Determine the [X, Y] coordinate at the center of the cell enclosing the given text.  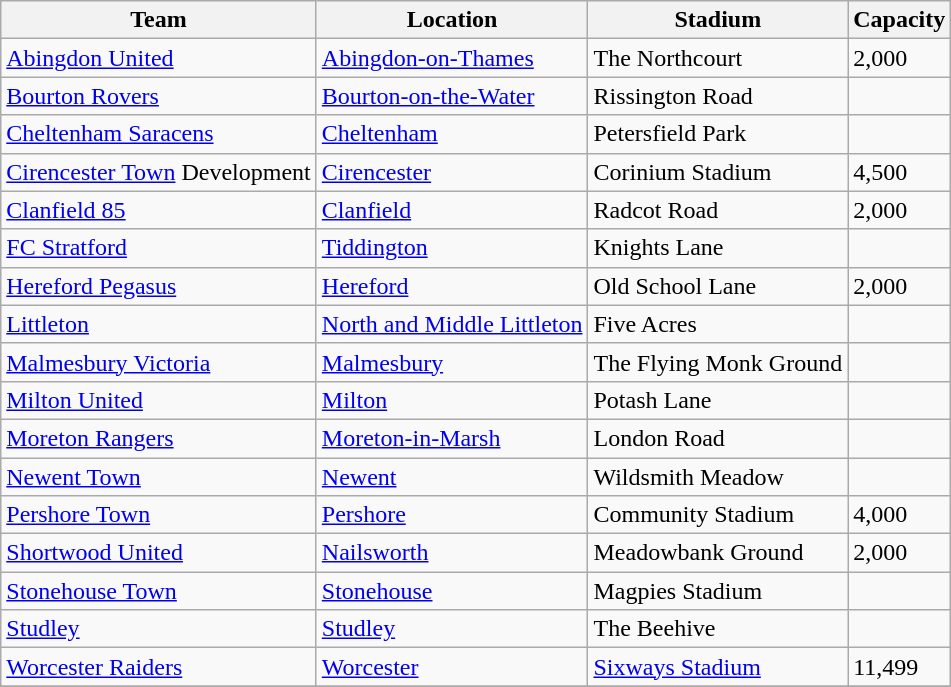
Pershore Town [159, 515]
Five Acres [718, 324]
Moreton Rangers [159, 438]
Corinium Stadium [718, 172]
FC Stratford [159, 248]
The Northcourt [718, 58]
Meadowbank Ground [718, 553]
Team [159, 20]
Pershore [452, 515]
Petersfield Park [718, 134]
Hereford Pegasus [159, 286]
Milton United [159, 400]
4,000 [900, 515]
11,499 [900, 667]
Clanfield 85 [159, 210]
Knights Lane [718, 248]
Milton [452, 400]
The Flying Monk Ground [718, 362]
4,500 [900, 172]
Clanfield [452, 210]
Rissington Road [718, 96]
Radcot Road [718, 210]
Littleton [159, 324]
Cirencester [452, 172]
Worcester [452, 667]
Cirencester Town Development [159, 172]
The Beehive [718, 629]
Nailsworth [452, 553]
London Road [718, 438]
Cheltenham [452, 134]
Cheltenham Saracens [159, 134]
Location [452, 20]
Capacity [900, 20]
Potash Lane [718, 400]
Moreton-in-Marsh [452, 438]
Worcester Raiders [159, 667]
Malmesbury Victoria [159, 362]
Stadium [718, 20]
Wildsmith Meadow [718, 477]
Malmesbury [452, 362]
Abingdon-on-Thames [452, 58]
Stonehouse [452, 591]
Community Stadium [718, 515]
Shortwood United [159, 553]
North and Middle Littleton [452, 324]
Bourton Rovers [159, 96]
Tiddington [452, 248]
Magpies Stadium [718, 591]
Bourton-on-the-Water [452, 96]
Old School Lane [718, 286]
Stonehouse Town [159, 591]
Hereford [452, 286]
Sixways Stadium [718, 667]
Newent [452, 477]
Newent Town [159, 477]
Abingdon United [159, 58]
